Find where the given text appears and provide that cell's center as (X, Y) coordinate. 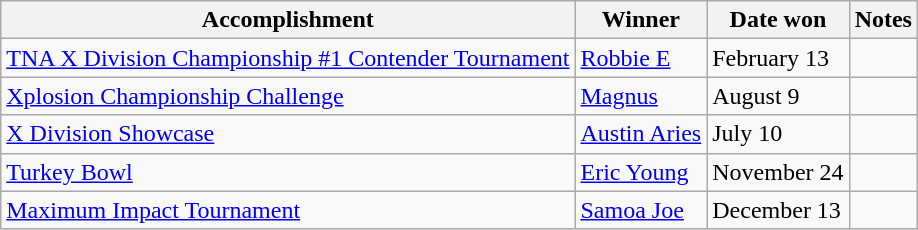
Date won (778, 20)
Xplosion Championship Challenge (288, 96)
Magnus (641, 96)
Accomplishment (288, 20)
Samoa Joe (641, 210)
TNA X Division Championship #1 Contender Tournament (288, 58)
July 10 (778, 134)
Turkey Bowl (288, 172)
Notes (883, 20)
Winner (641, 20)
November 24 (778, 172)
Robbie E (641, 58)
Austin Aries (641, 134)
February 13 (778, 58)
December 13 (778, 210)
X Division Showcase (288, 134)
Maximum Impact Tournament (288, 210)
Eric Young (641, 172)
August 9 (778, 96)
